Extract the [X, Y] coordinate from the center of the cell holding the provided text.  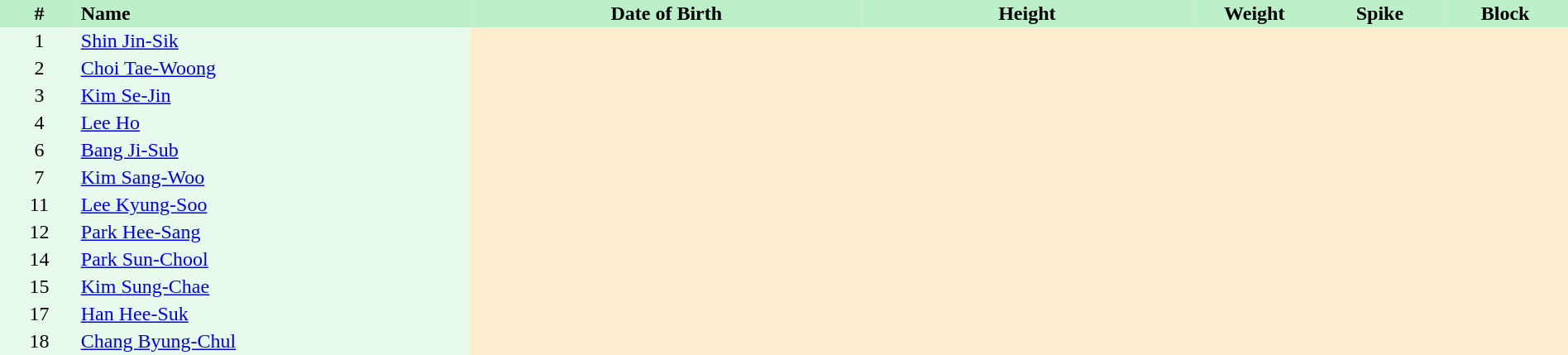
Kim Sang-Woo [275, 177]
18 [40, 341]
6 [40, 151]
Bang Ji-Sub [275, 151]
# [40, 13]
Chang Byung-Chul [275, 341]
2 [40, 68]
Height [1027, 13]
Shin Jin-Sik [275, 41]
Date of Birth [667, 13]
7 [40, 177]
Lee Ho [275, 122]
Kim Sung-Chae [275, 286]
Park Sun-Chool [275, 260]
Park Hee-Sang [275, 232]
3 [40, 96]
Han Hee-Suk [275, 314]
17 [40, 314]
11 [40, 205]
12 [40, 232]
4 [40, 122]
Block [1505, 13]
14 [40, 260]
15 [40, 286]
Kim Se-Jin [275, 96]
Lee Kyung-Soo [275, 205]
Choi Tae-Woong [275, 68]
Weight [1255, 13]
1 [40, 41]
Spike [1380, 13]
Name [275, 13]
